Extract the (X, Y) coordinate from the center of the cell holding the provided text.  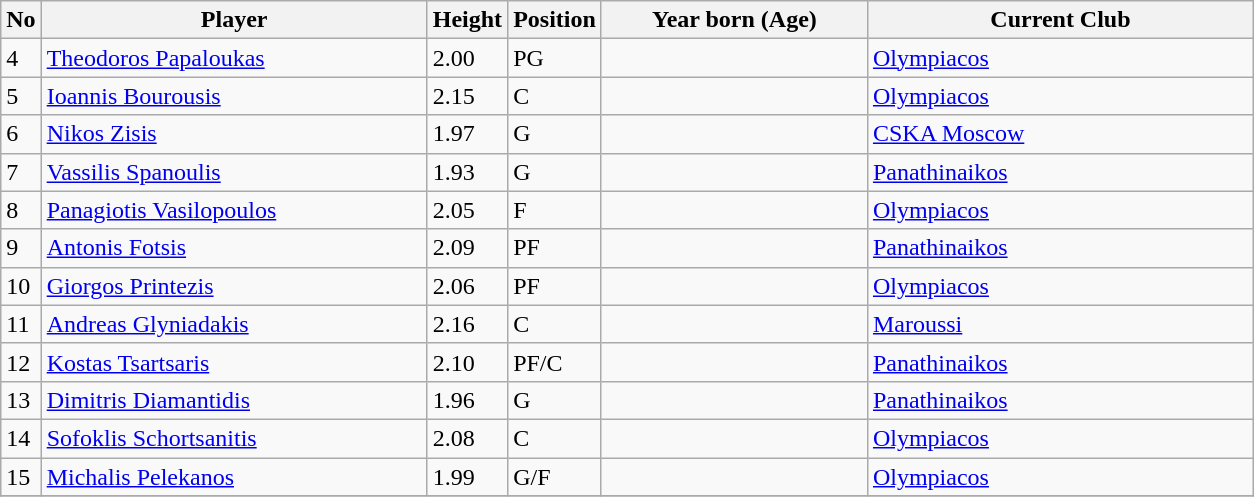
CSKA Moscow (1060, 134)
15 (21, 477)
Michalis Pelekanos (234, 477)
Andreas Glyniadakis (234, 324)
1.93 (467, 172)
1.96 (467, 400)
Kostas Tsartsaris (234, 362)
Position (555, 20)
2.05 (467, 210)
9 (21, 248)
Giorgos Printezis (234, 286)
Height (467, 20)
6 (21, 134)
G/F (555, 477)
11 (21, 324)
Year born (Age) (734, 20)
Current Club (1060, 20)
No (21, 20)
PG (555, 58)
5 (21, 96)
Antonis Fotsis (234, 248)
Nikos Zisis (234, 134)
10 (21, 286)
Dimitris Diamantidis (234, 400)
1.99 (467, 477)
Sofoklis Schortsanitis (234, 438)
12 (21, 362)
14 (21, 438)
2.16 (467, 324)
Panagiotis Vasilopoulos (234, 210)
2.10 (467, 362)
Player (234, 20)
F (555, 210)
13 (21, 400)
Ioannis Bourousis (234, 96)
PF/C (555, 362)
2.06 (467, 286)
2.00 (467, 58)
8 (21, 210)
2.08 (467, 438)
7 (21, 172)
Theodoros Papaloukas (234, 58)
2.09 (467, 248)
2.15 (467, 96)
4 (21, 58)
Maroussi (1060, 324)
Vassilis Spanoulis (234, 172)
1.97 (467, 134)
